Find where the given text appears and provide that cell's center as (X, Y) coordinate. 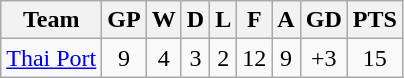
12 (254, 58)
A (286, 20)
W (164, 20)
F (254, 20)
Team (52, 20)
GP (124, 20)
3 (195, 58)
PTS (374, 20)
GD (324, 20)
+3 (324, 58)
Thai Port (52, 58)
D (195, 20)
L (224, 20)
15 (374, 58)
2 (224, 58)
4 (164, 58)
